Capture the cell that displays the provided text and extract its [x, y] central coordinate. 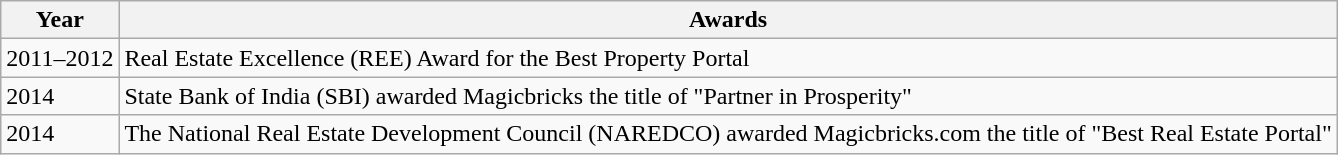
Awards [728, 20]
2011–2012 [60, 58]
Year [60, 20]
Real Estate Excellence (REE) Award for the Best Property Portal [728, 58]
State Bank of India (SBI) awarded Magicbricks the title of "Partner in Prosperity" [728, 96]
The National Real Estate Development Council (NAREDCO) awarded Magicbricks.com the title of "Best Real Estate Portal" [728, 134]
